Output the [X, Y] coordinate of the center of the cell containing the given text.  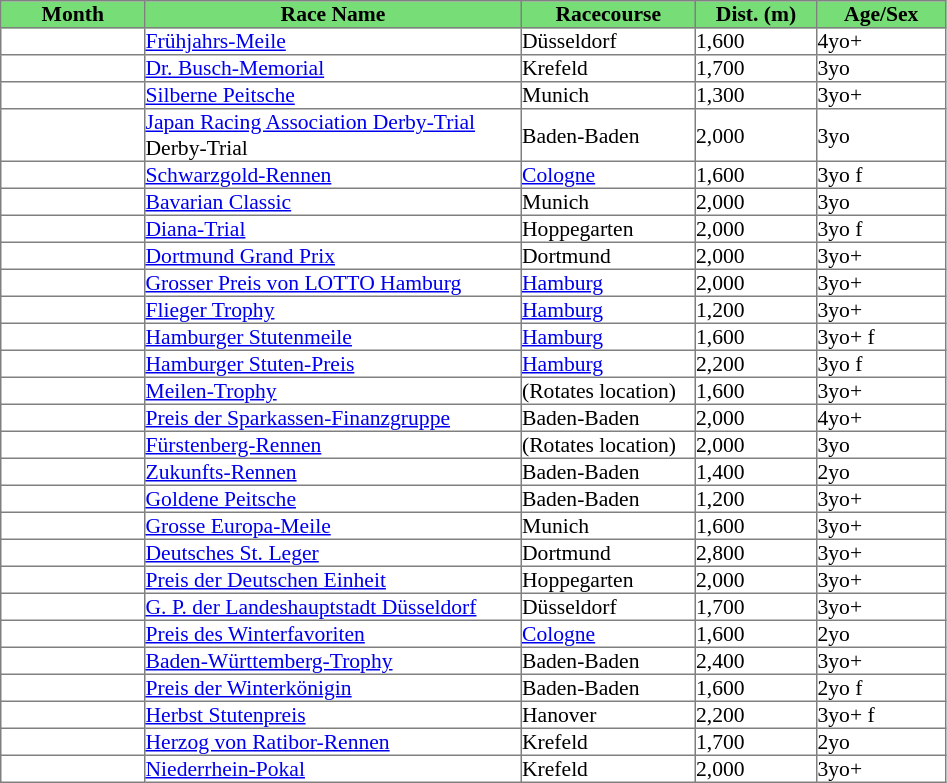
Hamburger Stutenmeile [333, 336]
Schwarzgold-Rennen [333, 174]
1,300 [756, 96]
Zukunfts-Rennen [333, 472]
G. P. der Landeshauptstadt Düsseldorf [333, 606]
1,400 [756, 472]
Flieger Trophy [333, 310]
Preis der Deutschen Einheit [333, 580]
Herbst Stutenpreis [333, 714]
Silberne Peitsche [333, 96]
Deutsches St. Leger [333, 552]
2,800 [756, 552]
Dist. (m) [756, 14]
2yo f [882, 688]
Hanover [608, 714]
Preis des Winterfavoriten [333, 634]
Racecourse [608, 14]
Preis der Winterkönigin [333, 688]
Hamburger Stuten-Preis [333, 364]
Dortmund Grand Prix [333, 256]
Herzog von Ratibor-Rennen [333, 742]
Meilen-Trophy [333, 390]
Preis der Sparkassen-Finanzgruppe [333, 418]
Dr. Busch-Memorial [333, 68]
Month [73, 14]
Age/Sex [882, 14]
Grosse Europa-Meile [333, 526]
Diana-Trial [333, 228]
Niederrhein-Pokal [333, 768]
2,400 [756, 660]
Fürstenberg-Rennen [333, 444]
Goldene Peitsche [333, 498]
Bavarian Classic [333, 202]
Race Name [333, 14]
Baden-Württemberg-Trophy [333, 660]
Grosser Preis von LOTTO Hamburg [333, 282]
Frühjahrs-Meile [333, 42]
Japan Racing Association Derby-TrialDerby-Trial [333, 135]
